Capture the cell that displays the provided text and extract its [x, y] central coordinate. 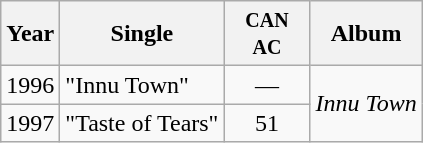
51 [267, 123]
"Innu Town" [142, 85]
"Taste of Tears" [142, 123]
1997 [30, 123]
Year [30, 34]
CAN AC [267, 34]
Innu Town [366, 104]
— [267, 85]
Album [366, 34]
1996 [30, 85]
Single [142, 34]
